From the cell containing the given text, extract its center point as (x, y) coordinate. 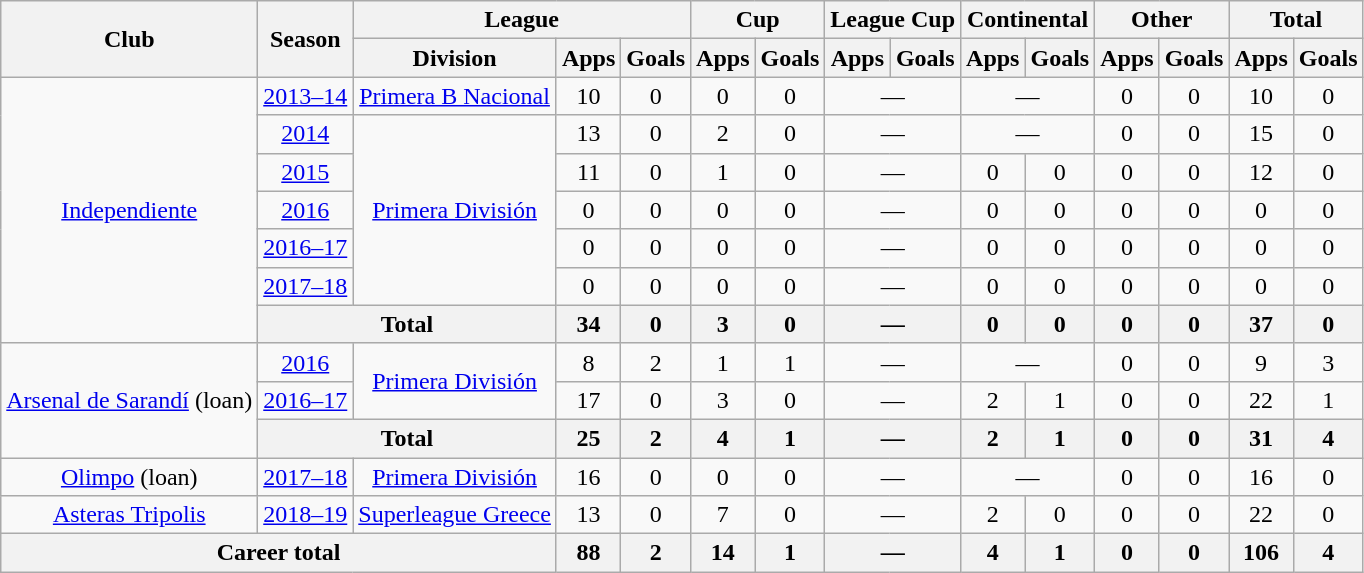
106 (1261, 553)
9 (1261, 362)
Arsenal de Sarandí (loan) (130, 400)
Primera B Nacional (455, 96)
Continental (1028, 20)
Career total (279, 553)
12 (1261, 172)
2015 (306, 172)
15 (1261, 134)
League Cup (893, 20)
2018–19 (306, 515)
88 (588, 553)
2014 (306, 134)
2013–14 (306, 96)
17 (588, 400)
Independiente (130, 210)
Season (306, 39)
7 (723, 515)
Asteras Tripolis (130, 515)
8 (588, 362)
34 (588, 324)
37 (1261, 324)
11 (588, 172)
31 (1261, 438)
25 (588, 438)
14 (723, 553)
League (522, 20)
Club (130, 39)
Cup (758, 20)
Other (1162, 20)
Superleague Greece (455, 515)
Division (455, 58)
Olimpo (loan) (130, 477)
